Capture the cell that displays the provided text and extract its [x, y] central coordinate. 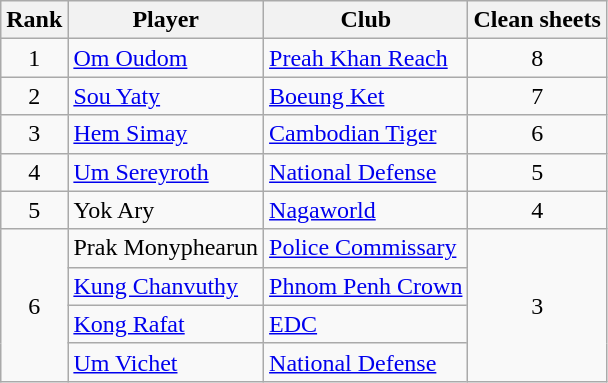
Sou Yaty [166, 96]
Preah Khan Reach [366, 58]
Um Sereyroth [166, 172]
Clean sheets [537, 20]
Player [166, 20]
Boeung Ket [366, 96]
Police Commissary [366, 248]
Club [366, 20]
EDC [366, 324]
7 [537, 96]
Cambodian Tiger [366, 134]
Phnom Penh Crown [366, 286]
Om Oudom [166, 58]
Kong Rafat [166, 324]
8 [537, 58]
Nagaworld [366, 210]
Kung Chanvuthy [166, 286]
1 [34, 58]
Rank [34, 20]
Um Vichet [166, 362]
Yok Ary [166, 210]
2 [34, 96]
Hem Simay [166, 134]
Prak Monyphearun [166, 248]
